Extract the [x, y] coordinate from the center of the cell holding the provided text.  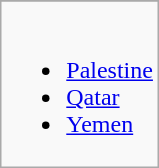
Palestine Qatar Yemen [80, 84]
